Return (X, Y) of the center of cell containing provided text 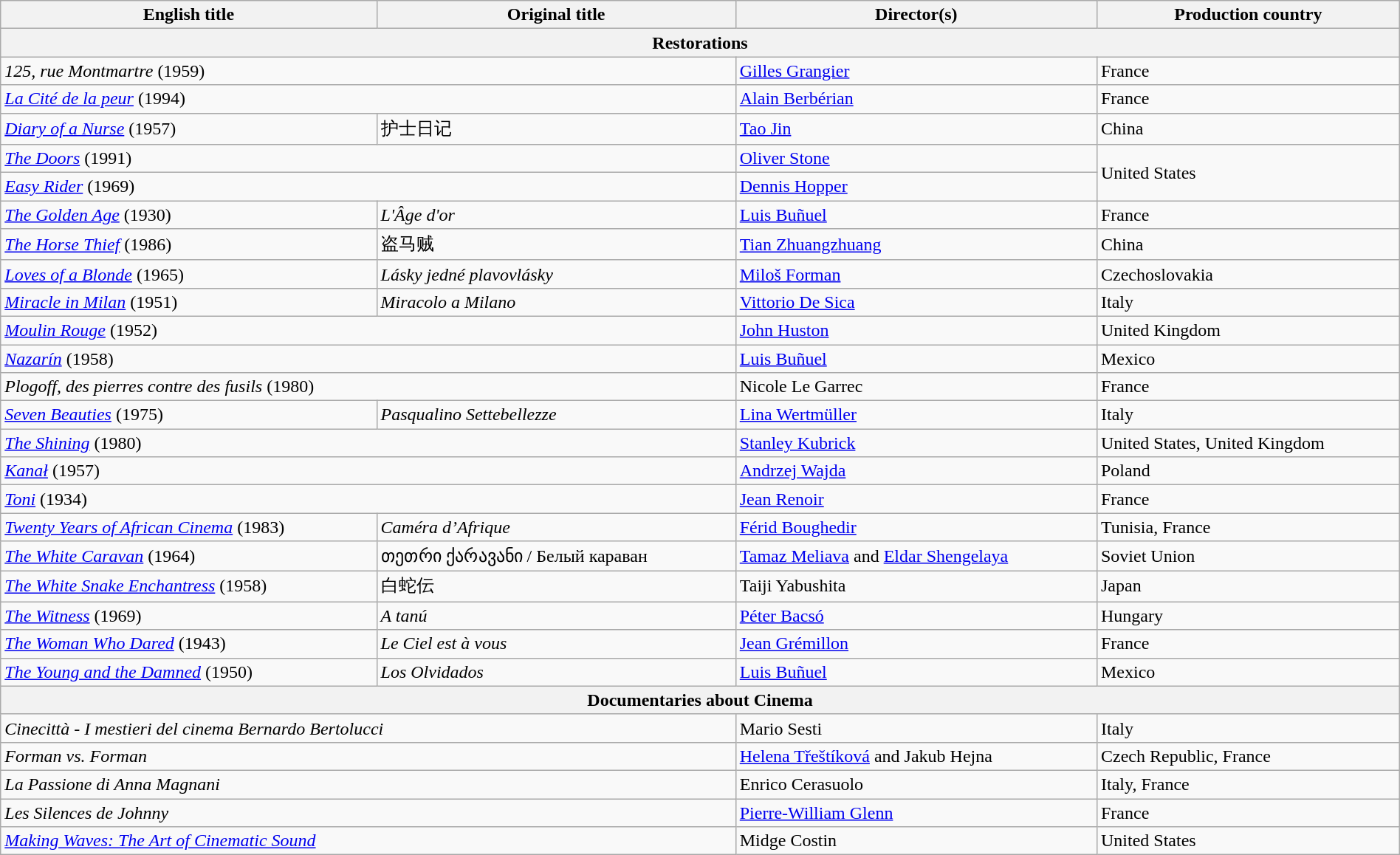
125, rue Montmartre (1959) (368, 71)
La Passione di Anna Magnani (368, 784)
Alain Berbérian (916, 99)
Taiji Yabushita (916, 586)
Czechoslovakia (1248, 274)
Director(s) (916, 15)
Soviet Union (1248, 556)
Plogoff, des pierres contre des fusils (1980) (368, 387)
Production country (1248, 15)
Miloš Forman (916, 274)
Andrzej Wajda (916, 471)
Los Olvidados (556, 672)
Jean Renoir (916, 499)
Loves of a Blonde (1965) (189, 274)
Japan (1248, 586)
English title (189, 15)
The White Snake Enchantress (1958) (189, 586)
Tamaz Meliava and Eldar Shengelaya (916, 556)
Nazarín (1958) (368, 358)
Gilles Grangier (916, 71)
Original title (556, 15)
The Witness (1969) (189, 616)
The Doors (1991) (368, 159)
Czech Republic, France (1248, 756)
Cinecittà - I mestieri del cinema Bernardo Bertolucci (368, 728)
The White Caravan (1964) (189, 556)
Forman vs. Forman (368, 756)
Moulin Rouge (1952) (368, 330)
Jean Grémillon (916, 644)
Tunisia, France (1248, 527)
Enrico Cerasuolo (916, 784)
Seven Beauties (1975) (189, 415)
თეთრი ქარავანი / Белый караван (556, 556)
Nicole Le Garrec (916, 387)
Pierre-William Glenn (916, 813)
Dennis Hopper (916, 187)
Oliver Stone (916, 159)
Lásky jedné plavovlásky (556, 274)
United States, United Kingdom (1248, 443)
白蛇伝 (556, 586)
Diary of a Nurse (1957) (189, 128)
Kanał (1957) (368, 471)
L'Âge d'or (556, 215)
John Huston (916, 330)
La Cité de la peur (1994) (368, 99)
The Horse Thief (1986) (189, 245)
Poland (1248, 471)
The Young and the Damned (1950) (189, 672)
Miracolo a Milano (556, 302)
Mario Sesti (916, 728)
Le Ciel est à vous (556, 644)
Twenty Years of African Cinema (1983) (189, 527)
Caméra d’Afrique (556, 527)
Péter Bacsó (916, 616)
The Golden Age (1930) (189, 215)
Tao Jin (916, 128)
United Kingdom (1248, 330)
Making Waves: The Art of Cinematic Sound (368, 841)
Les Silences de Johnny (368, 813)
Italy, France (1248, 784)
A tanú (556, 616)
Restorations (700, 43)
Lina Wertmüller (916, 415)
Miracle in Milan (1951) (189, 302)
护士日记 (556, 128)
The Woman Who Dared (1943) (189, 644)
Férid Boughedir (916, 527)
Documentaries about Cinema (700, 700)
Helena Třeštíková and Jakub Hejna (916, 756)
Vittorio De Sica (916, 302)
Tian Zhuangzhuang (916, 245)
Stanley Kubrick (916, 443)
Midge Costin (916, 841)
盗马贼 (556, 245)
Easy Rider (1969) (368, 187)
Hungary (1248, 616)
The Shining (1980) (368, 443)
Toni (1934) (368, 499)
Pasqualino Settebellezze (556, 415)
